Scan for the cell matching the given text and deliver its [x, y] coordinate at center. 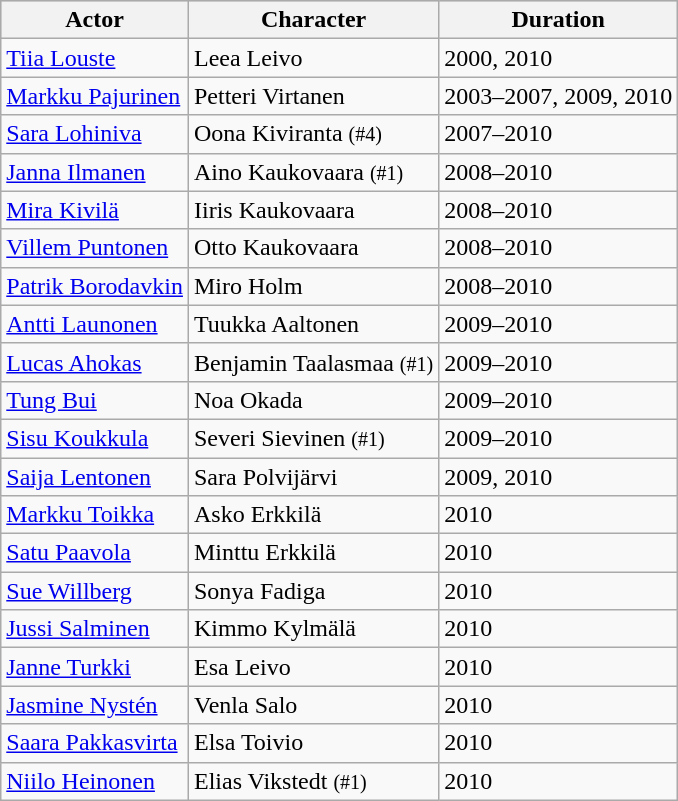
Benjamin Taalasmaa (#1) [313, 362]
Markku Toikka [95, 515]
Niilo Heinonen [95, 781]
Petteri Virtanen [313, 96]
Lucas Ahokas [95, 362]
Venla Salo [313, 705]
Sue Willberg [95, 591]
Noa Okada [313, 400]
Sara Polvijärvi [313, 477]
Elias Vikstedt (#1) [313, 781]
2009, 2010 [558, 477]
Janne Turkki [95, 667]
Tiia Louste [95, 58]
Jussi Salminen [95, 629]
Mira Kivilä [95, 210]
Asko Erkkilä [313, 515]
Character [313, 20]
Tuukka Aaltonen [313, 324]
Satu Paavola [95, 553]
Iiris Kaukovaara [313, 210]
Janna Ilmanen [95, 172]
2000, 2010 [558, 58]
2003–2007, 2009, 2010 [558, 96]
Actor [95, 20]
Saija Lentonen [95, 477]
Saara Pakkasvirta [95, 743]
Jasmine Nystén [95, 705]
Elsa Toivio [313, 743]
Severi Sievinen (#1) [313, 438]
Kimmo Kylmälä [313, 629]
2007–2010 [558, 134]
Antti Launonen [95, 324]
Minttu Erkkilä [313, 553]
Villem Puntonen [95, 248]
Esa Leivo [313, 667]
Oona Kiviranta (#4) [313, 134]
Miro Holm [313, 286]
Duration [558, 20]
Sara Lohiniva [95, 134]
Aino Kaukovaara (#1) [313, 172]
Patrik Borodavkin [95, 286]
Otto Kaukovaara [313, 248]
Leea Leivo [313, 58]
Sonya Fadiga [313, 591]
Sisu Koukkula [95, 438]
Markku Pajurinen [95, 96]
Tung Bui [95, 400]
